Output the (X, Y) coordinate of the center of the cell containing the given text.  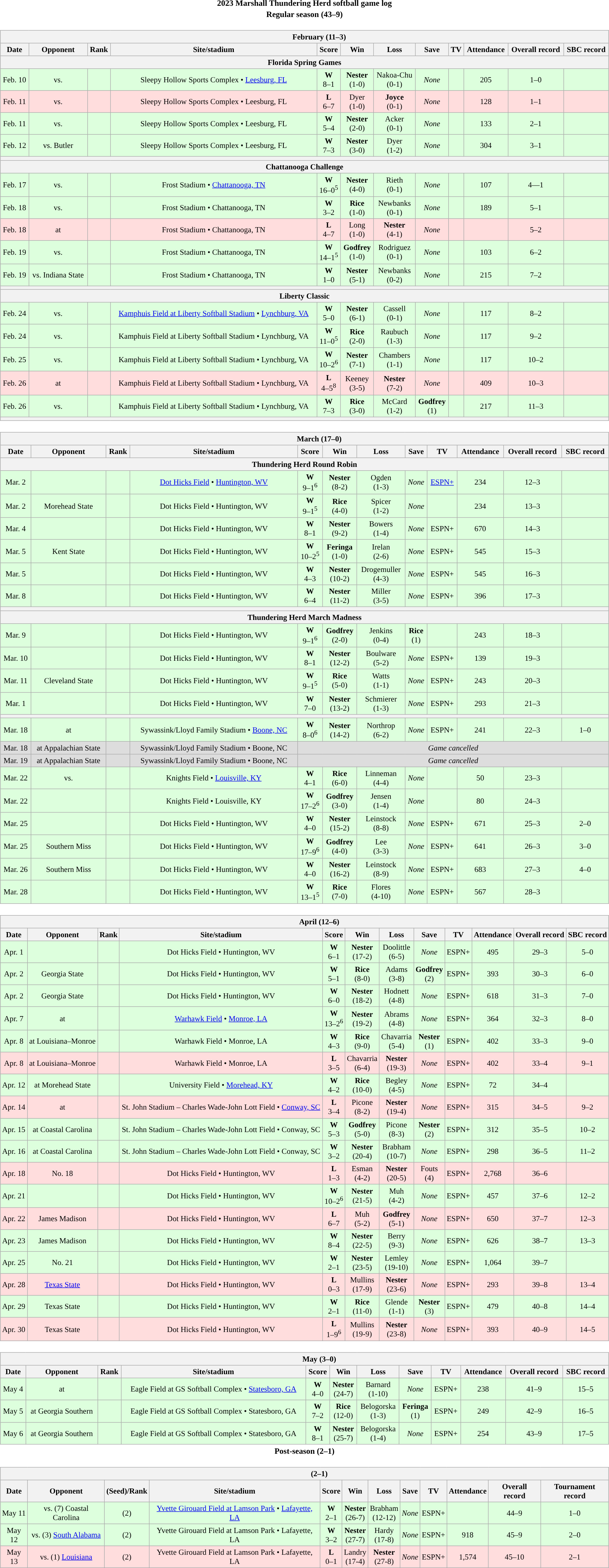
Nester(4-0) (357, 185)
Godfrey(5-0) (362, 1129)
Nester(8-2) (340, 482)
6–0 (588, 974)
L3–4 (334, 1107)
vs. Butler (58, 146)
No. 21 (63, 1262)
W16–05 (329, 185)
Barnard(1-10) (378, 1389)
409 (486, 383)
Nester(7-2) (394, 383)
217 (486, 406)
10–3 (536, 383)
Chavarria(6-4) (362, 1063)
Rice(4-0) (340, 506)
Nester(4-1) (394, 229)
Acker(0-1) (394, 124)
396 (480, 596)
May (3–0) (304, 1359)
Berry(9-3) (396, 1241)
Godfrey(4-0) (340, 846)
Mar. 26 (16, 869)
No. 18 (63, 1173)
8–2 (536, 314)
Nester(14-2) (340, 730)
8–0 (588, 1018)
626 (493, 1241)
Lemley(19-10) (396, 1262)
Morehead State (68, 506)
Apr. 28 (14, 1285)
139 (480, 658)
Fouts(4) (429, 1173)
Chavarria(5-4) (396, 1041)
Nester(23-5) (362, 1262)
4–0 (585, 869)
315 (493, 1107)
W6–0 (334, 996)
44–9 (515, 1513)
13–4 (588, 1285)
Mar. 9 (16, 635)
Landry(17-4) (355, 1557)
14–5 (588, 1329)
Hardy(17-8) (384, 1535)
Rice(11-0) (362, 1306)
Spicer(1-2) (381, 506)
5–1 (536, 207)
Raubuch(1-3) (394, 336)
W4–1 (310, 778)
Nester(9-2) (340, 528)
683 (480, 869)
Apr. 18 (14, 1173)
42–9 (534, 1411)
Nester(25-7) (343, 1433)
Nester(17-2) (362, 952)
May 4 (13, 1389)
vs. (1) Louisiana (66, 1557)
Nakoa-Chu(0-1) (394, 80)
Nester(7-1) (357, 360)
238 (483, 1389)
Apr. 22 (14, 1219)
22–3 (532, 730)
Apr. 23 (14, 1241)
Begley(4-5) (396, 1085)
L1–96 (334, 1329)
W5–3 (334, 1129)
May 11 (14, 1513)
14–4 (588, 1306)
34–4 (540, 1085)
650 (493, 1219)
Rice(2-0) (357, 336)
W6–4 (310, 596)
Belogorska(1-3) (378, 1411)
40–9 (540, 1329)
Nester(12-2) (340, 658)
457 (493, 1196)
15–5 (586, 1389)
37–7 (540, 1219)
May 5 (13, 1411)
3–1 (536, 146)
Mar. 4 (16, 528)
Linneman(4-4) (381, 778)
Rice(7-0) (340, 892)
12–2 (588, 1196)
Thundering Herd March Madness (304, 617)
Bowers(1-4) (381, 528)
Brabham(12-12) (384, 1513)
Apr. 16 (14, 1151)
16–3 (532, 574)
14–3 (532, 528)
34–5 (540, 1107)
vs. Indiana State (58, 275)
Mar. 28 (16, 892)
Nester(18-2) (362, 996)
Ogden(1-3) (381, 482)
Nester(20-4) (362, 1151)
33–4 (540, 1063)
Feb. 12 (15, 146)
72 (493, 1085)
18–3 (532, 635)
Nester(1-0) (357, 80)
Nester(19-3) (396, 1063)
Jensen(1-4) (381, 800)
Nester(23-6) (396, 1285)
Rice(10-0) (362, 1085)
(Seed)/Rank (127, 1491)
Nester(10-2) (340, 574)
Flores(4-10) (381, 892)
W1–0 (329, 275)
Mullins(19-9) (362, 1329)
24–3 (532, 800)
45–10 (515, 1557)
Nester(26-7) (355, 1513)
L1–3 (334, 1173)
Apr. 7 (14, 1018)
Mar. 19 (16, 761)
23–3 (532, 778)
Watts(1-1) (381, 681)
Nester(6-1) (357, 314)
38–7 (540, 1241)
May 12 (14, 1535)
Florida Spring Games (304, 62)
Rice(3-0) (357, 406)
298 (493, 1151)
Nester(1) (429, 1041)
Rice(9-0) (362, 1041)
Nester(3-0) (357, 146)
W5–1 (334, 974)
11–2 (588, 1151)
Rice(6-0) (340, 778)
University Field • Morehead, KY (221, 1085)
3–0 (585, 846)
35–5 (540, 1129)
Jenkins(0-4) (381, 635)
20–3 (532, 681)
W8–4 (334, 1241)
W4–2 (334, 1085)
W14–15 (329, 252)
Kent State (68, 552)
Rieth(0-1) (394, 185)
Apr. 1 (14, 952)
Nester(3) (429, 1306)
W7–2 (318, 1411)
Keeney(3-5) (357, 383)
Hodnett(4-8) (396, 996)
Apr. 25 (14, 1262)
Schmierer(1-3) (381, 703)
Feb. 25 (15, 360)
6–2 (536, 252)
15–3 (532, 552)
Godfrey(2) (429, 974)
Rice(12-0) (343, 1411)
32–3 (540, 1018)
Doolittle(6-5) (396, 952)
Nester(21-5) (362, 1196)
(2–1) (304, 1473)
671 (480, 824)
28–3 (532, 892)
Esman(4-2) (362, 1173)
at Morehead State (63, 1085)
W10–25 (310, 552)
W11–05 (329, 336)
Dyer(1-0) (357, 102)
Nester(27-8) (384, 1557)
April (12–6) (304, 922)
7–2 (536, 275)
50 (480, 778)
312 (493, 1129)
Nester(16-2) (340, 869)
W5–4 (329, 124)
Rice(1-0) (357, 207)
Dyer(1-2) (394, 146)
5–0 (588, 952)
Picone(8-3) (396, 1129)
W6–1 (334, 952)
W13–26 (334, 1018)
Northrop(6-2) (381, 730)
Miller(3-5) (381, 596)
L4–58 (329, 383)
Nester(11-2) (340, 596)
W17–26 (310, 800)
80 (480, 800)
Nester(5-1) (357, 275)
Nester(15-2) (340, 824)
Drogemuller(4-3) (381, 574)
W8–06 (310, 730)
Leinstock(8-9) (381, 869)
45–9 (515, 1535)
Godfrey(3-0) (340, 800)
27–3 (532, 869)
2,768 (493, 1173)
Thundering Herd Round Robin (304, 464)
16–5 (586, 1411)
Apr. 15 (14, 1129)
249 (483, 1411)
36–6 (540, 1173)
189 (486, 207)
205 (486, 80)
February (11–3) (304, 37)
L0–3 (334, 1285)
9–0 (588, 1041)
Newbanks(0-2) (394, 275)
21–3 (532, 703)
Leinstock(8-8) (381, 824)
Liberty Classic (304, 296)
Apr. 14 (14, 1107)
133 (486, 124)
March (17–0) (304, 439)
Muh(5-2) (362, 1219)
Glende(1-1) (396, 1306)
vs. (7) Coastal Carolina (66, 1513)
Chattanooga Challenge (304, 167)
Mar. 1 (16, 703)
37–6 (540, 1196)
Joyce(0-1) (394, 102)
W13–15 (310, 892)
41–9 (534, 1389)
Muh(4-2) (396, 1196)
Rice(1) (416, 635)
495 (493, 952)
215 (486, 275)
Godfrey(1) (432, 406)
Chambers(1-1) (394, 360)
Mar. 10 (16, 658)
241 (480, 730)
vs. (3) South Alabama (66, 1535)
Rice(5-0) (340, 681)
36–5 (540, 1151)
364 (493, 1018)
W7–0 (310, 703)
4—1 (536, 185)
39–8 (540, 1285)
1,064 (493, 1262)
Rodriguez(0-1) (394, 252)
103 (486, 252)
L0–1 (331, 1557)
29–3 (540, 952)
304 (486, 146)
618 (493, 996)
W5–0 (329, 314)
25–3 (532, 824)
Tournament record (575, 1491)
26–3 (532, 846)
Boulware(5-2) (381, 658)
Cleveland State (68, 681)
Newbanks(0-1) (394, 207)
39–7 (540, 1262)
11–3 (536, 406)
Brabham(10-7) (396, 1151)
1,574 (468, 1557)
Feringa(1) (415, 1411)
Godfrey(5-1) (396, 1219)
Mar. 11 (16, 681)
L3–5 (334, 1063)
Rice(8-0) (362, 974)
Feb. 17 (15, 185)
Nester(19-2) (362, 1018)
Lee(3-3) (381, 846)
Adams(3-8) (396, 974)
May 13 (14, 1557)
Irelan(2-6) (381, 552)
7–0 (588, 996)
107 (486, 185)
31–3 (540, 996)
17–5 (586, 1433)
Nester(24-7) (343, 1389)
Feb. 10 (15, 80)
30–3 (540, 974)
Apr. 29 (14, 1306)
Cassell(0-1) (394, 314)
Apr. 12 (14, 1085)
19–3 (532, 658)
918 (468, 1535)
Nester(22-5) (362, 1241)
5–2 (536, 229)
479 (493, 1306)
Nester(2) (429, 1129)
Belogorska(1-4) (378, 1433)
33–3 (540, 1041)
May 6 (13, 1433)
Apr. 21 (14, 1196)
Apr. 30 (14, 1329)
128 (486, 102)
Abrams(4-8) (396, 1018)
Nester(20-5) (396, 1173)
Picone(8-2) (362, 1107)
Mar. 8 (16, 596)
Nester(27-7) (355, 1535)
254 (483, 1433)
641 (480, 846)
Nester(19-4) (396, 1107)
Godfrey(2-0) (340, 635)
17–3 (532, 596)
Nester(2-0) (357, 124)
567 (480, 892)
L4–7 (329, 229)
40–8 (540, 1306)
Nester(23-8) (396, 1329)
Mullins(17-9) (362, 1285)
Long(1-0) (357, 229)
1–1 (536, 102)
Feringa(1-0) (340, 552)
670 (480, 528)
9–1 (588, 1063)
McCard(1-2) (394, 406)
Nester(13-2) (340, 703)
Godfrey(1-0) (357, 252)
W17–96 (310, 846)
43–9 (534, 1433)
